Scan for the cell matching the given text and deliver its (x, y) coordinate at center. 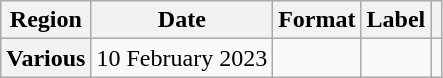
Date (182, 20)
Label (396, 20)
Format (317, 20)
10 February 2023 (182, 58)
Region (46, 20)
Various (46, 58)
